Extract the (x, y) coordinate from the center of the cell holding the provided text.  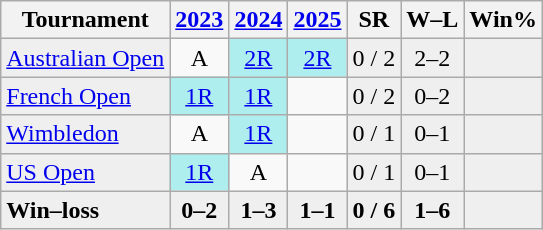
1–3 (258, 210)
2025 (318, 20)
2–2 (432, 58)
2023 (200, 20)
W–L (432, 20)
Win% (504, 20)
0 / 6 (374, 210)
1–6 (432, 210)
Wimbledon (86, 134)
Australian Open (86, 58)
1–1 (318, 210)
Tournament (86, 20)
2024 (258, 20)
Win–loss (86, 210)
US Open (86, 172)
SR (374, 20)
French Open (86, 96)
